Scan for the cell matching the given text and deliver its [X, Y] coordinate at center. 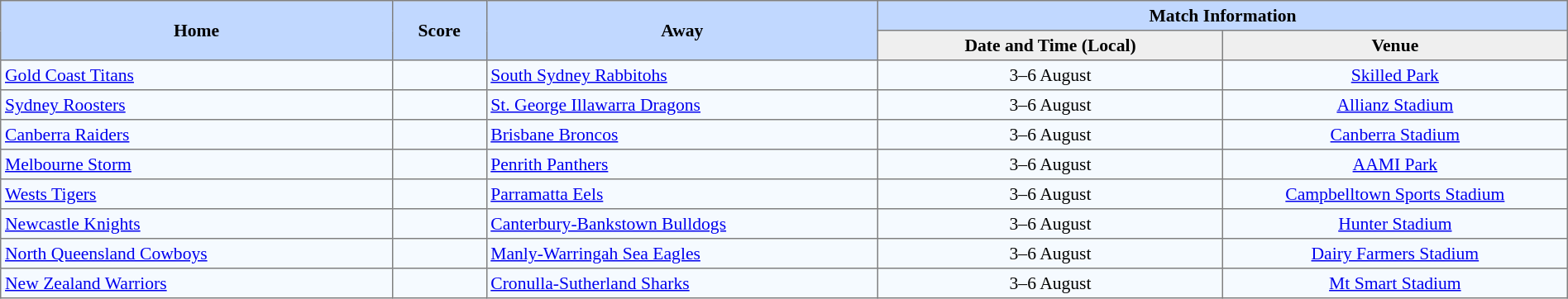
Mt Smart Stadium [1394, 283]
North Queensland Cowboys [197, 254]
Canberra Raiders [197, 135]
Home [197, 31]
Score [439, 31]
Manly-Warringah Sea Eagles [682, 254]
Cronulla-Sutherland Sharks [682, 283]
New Zealand Warriors [197, 283]
Date and Time (Local) [1050, 45]
Hunter Stadium [1394, 224]
Canberra Stadium [1394, 135]
Dairy Farmers Stadium [1394, 254]
Allianz Stadium [1394, 105]
Newcastle Knights [197, 224]
Melbourne Storm [197, 164]
Parramatta Eels [682, 194]
Campbelltown Sports Stadium [1394, 194]
St. George Illawarra Dragons [682, 105]
Wests Tigers [197, 194]
Venue [1394, 45]
Away [682, 31]
Canterbury-Bankstown Bulldogs [682, 224]
Brisbane Broncos [682, 135]
South Sydney Rabbitohs [682, 75]
Skilled Park [1394, 75]
Match Information [1223, 16]
Gold Coast Titans [197, 75]
Sydney Roosters [197, 105]
Penrith Panthers [682, 164]
AAMI Park [1394, 164]
